Find where the given text appears and provide that cell's center as (X, Y) coordinate. 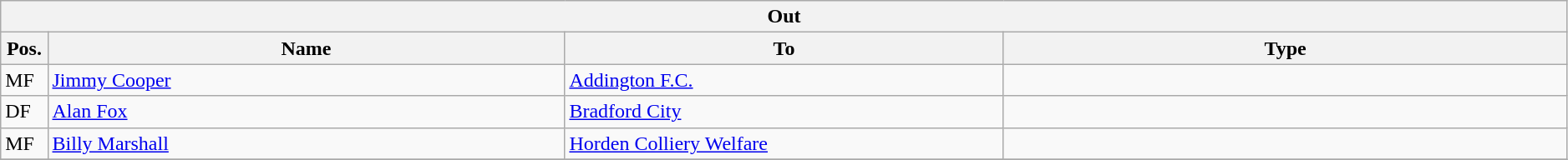
Out (784, 17)
Type (1285, 48)
Bradford City (784, 112)
Jimmy Cooper (306, 80)
Name (306, 48)
Addington F.C. (784, 80)
To (784, 48)
Pos. (24, 48)
Billy Marshall (306, 143)
Alan Fox (306, 112)
DF (24, 112)
Horden Colliery Welfare (784, 143)
